Detect which cell encompasses the target text, then output its [x, y] center coordinate. 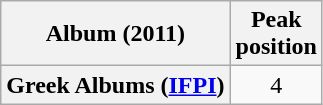
Album (2011) [116, 34]
Greek Albums (IFPI) [116, 85]
4 [276, 85]
Peakposition [276, 34]
